Return the (X, Y) coordinate for the center point of the cell that contains the specified text.  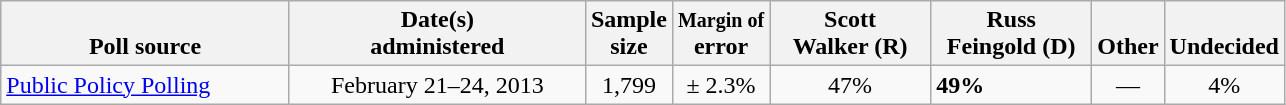
1,799 (628, 85)
Poll source (146, 34)
4% (1224, 85)
Date(s)administered (437, 34)
Margin oferror (720, 34)
± 2.3% (720, 85)
49% (1012, 85)
47% (850, 85)
ScottWalker (R) (850, 34)
Undecided (1224, 34)
RussFeingold (D) (1012, 34)
Other (1128, 34)
February 21–24, 2013 (437, 85)
— (1128, 85)
Public Policy Polling (146, 85)
Samplesize (628, 34)
